Capture the cell that displays the provided text and extract its [X, Y] central coordinate. 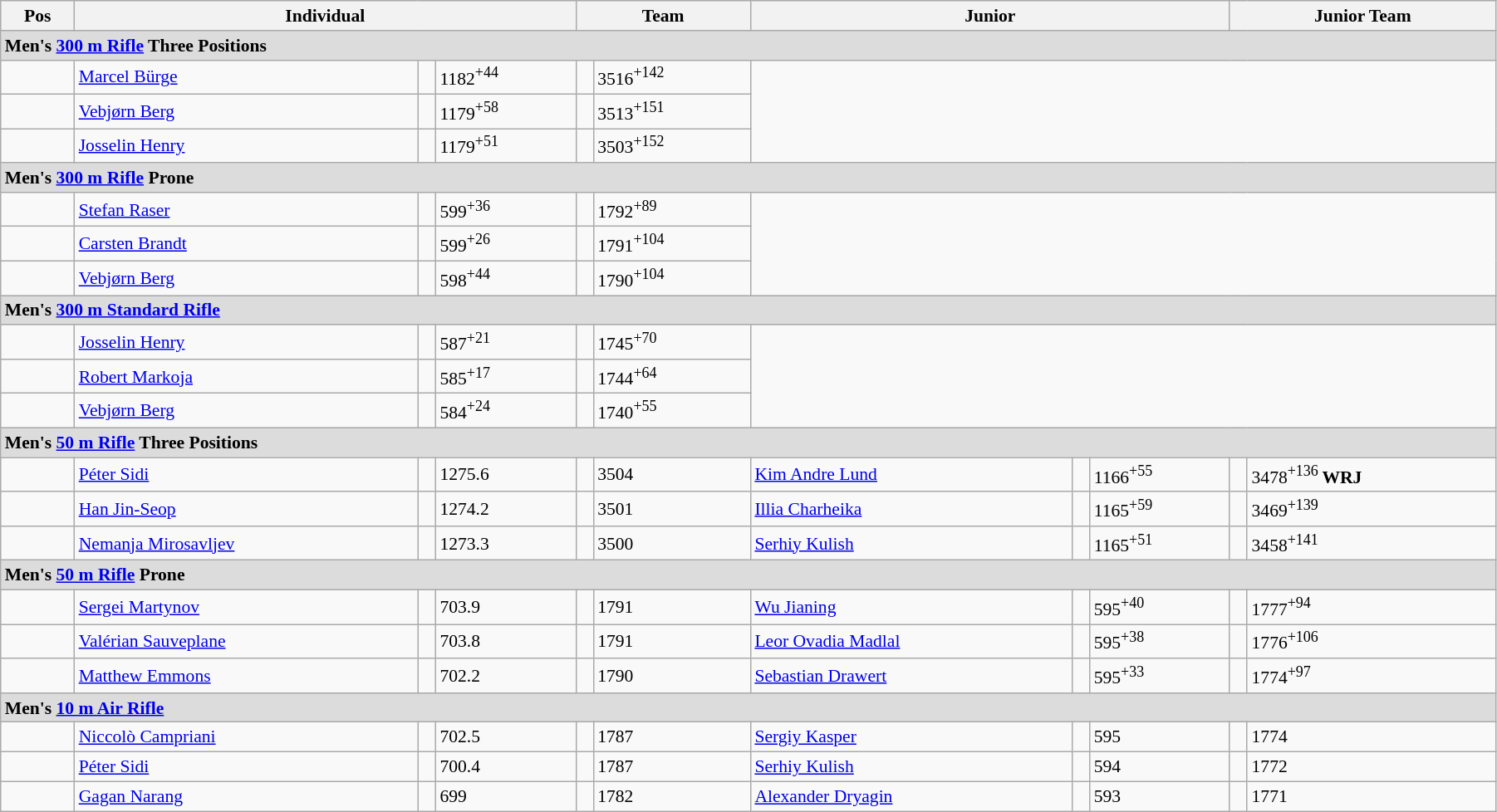
Men's 50 m Rifle Prone [748, 575]
3501 [671, 508]
Stefan Raser [247, 209]
3458+141 [1371, 543]
1179+58 [505, 111]
Valérian Sauveplane [247, 641]
Matthew Emmons [247, 676]
Sergiy Kasper [910, 737]
1791+104 [671, 244]
587+21 [505, 342]
Pos [38, 16]
Illia Charheika [910, 508]
Gagan Narang [247, 797]
Men's 300 m Standard Rifle [748, 311]
Individual [326, 16]
Alexander Dryagin [910, 797]
599+26 [505, 244]
Sebastian Drawert [910, 676]
1745+70 [671, 342]
594 [1160, 767]
1740+55 [671, 410]
3504 [671, 475]
1744+64 [671, 377]
1782 [671, 797]
3503+152 [671, 146]
1165+59 [1160, 508]
595+33 [1160, 676]
1166+55 [1160, 475]
Men's 300 m Rifle Three Positions [748, 46]
1772 [1371, 767]
Men's 50 m Rifle Three Positions [748, 443]
3516+142 [671, 76]
1790 [671, 676]
1165+51 [1160, 543]
703.8 [505, 641]
Leor Ovadia Madlal [910, 641]
1790+104 [671, 279]
595+38 [1160, 641]
Niccolò Campriani [247, 737]
702.2 [505, 676]
1774 [1371, 737]
3478+136 WRJ [1371, 475]
593 [1160, 797]
Men's 300 m Rifle Prone [748, 178]
1777+94 [1371, 608]
584+24 [505, 410]
1792+89 [671, 209]
3500 [671, 543]
1182+44 [505, 76]
3513+151 [671, 111]
699 [505, 797]
1774+97 [1371, 676]
Nemanja Mirosavljev [247, 543]
1179+51 [505, 146]
Junior [990, 16]
Team [663, 16]
598+44 [505, 279]
Wu Jianing [910, 608]
Kim Andre Lund [910, 475]
585+17 [505, 377]
Junior Team [1362, 16]
1275.6 [505, 475]
Men's 10 m Air Rifle [748, 708]
1273.3 [505, 543]
1776+106 [1371, 641]
595 [1160, 737]
700.4 [505, 767]
702.5 [505, 737]
1274.2 [505, 508]
Carsten Brandt [247, 244]
Sergei Martynov [247, 608]
703.9 [505, 608]
1771 [1371, 797]
Marcel Bürge [247, 76]
595+40 [1160, 608]
599+36 [505, 209]
Robert Markoja [247, 377]
Han Jin-Seop [247, 508]
3469+139 [1371, 508]
